Determine the [X, Y] coordinate at the center of the cell enclosing the given text.  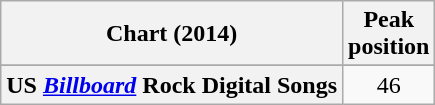
Chart (2014) [172, 34]
Peakposition [389, 34]
US Billboard Rock Digital Songs [172, 85]
46 [389, 85]
